Detect which cell encompasses the target text, then output its [x, y] center coordinate. 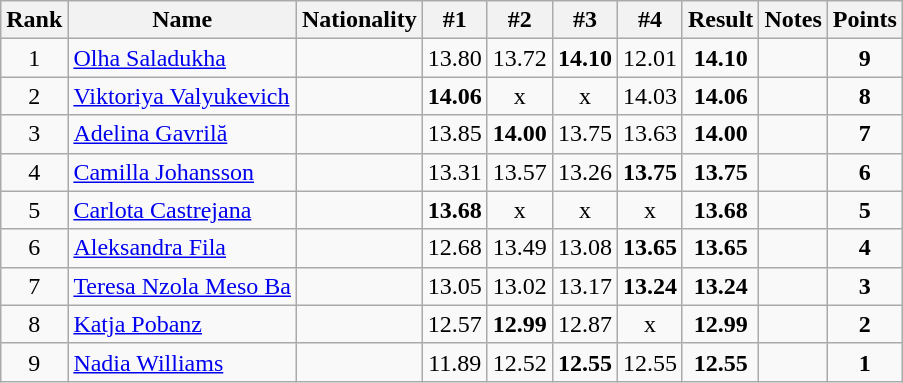
Nationality [359, 20]
Points [864, 20]
Name [182, 20]
#1 [454, 20]
12.87 [584, 324]
Camilla Johansson [182, 172]
11.89 [454, 362]
13.31 [454, 172]
Adelina Gavrilă [182, 134]
#2 [520, 20]
13.08 [584, 248]
#3 [584, 20]
12.68 [454, 248]
13.72 [520, 58]
13.49 [520, 248]
Result [720, 20]
Katja Pobanz [182, 324]
Aleksandra Fila [182, 248]
13.63 [650, 134]
13.80 [454, 58]
13.85 [454, 134]
12.57 [454, 324]
12.01 [650, 58]
13.26 [584, 172]
12.52 [520, 362]
14.03 [650, 96]
Notes [793, 20]
13.02 [520, 286]
Teresa Nzola Meso Ba [182, 286]
Carlota Castrejana [182, 210]
13.57 [520, 172]
Olha Saladukha [182, 58]
13.05 [454, 286]
#4 [650, 20]
Viktoriya Valyukevich [182, 96]
Nadia Williams [182, 362]
13.17 [584, 286]
Rank [34, 20]
